For the text-containing cell, return its midpoint in (X, Y) coordinate format. 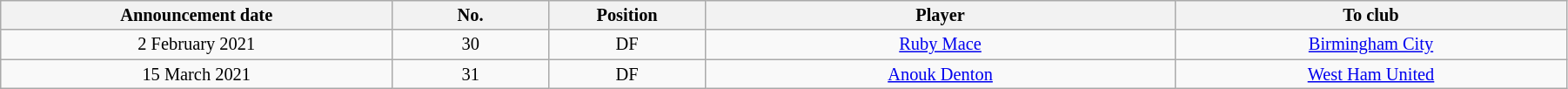
Position (627, 15)
West Ham United (1371, 74)
Anouk Denton (941, 74)
To club (1371, 15)
31 (471, 74)
2 February 2021 (197, 44)
30 (471, 44)
Birmingham City (1371, 44)
Player (941, 15)
Ruby Mace (941, 44)
15 March 2021 (197, 74)
No. (471, 15)
Announcement date (197, 15)
